Provide the (X, Y) coordinate of the cell's center where the given text is located.  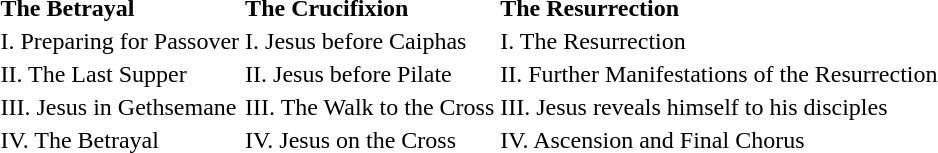
II. Jesus before Pilate (370, 74)
I. Jesus before Caiphas (370, 41)
III. The Walk to the Cross (370, 107)
